Identify which cell holds the provided text, then report its (X, Y) central coordinate. 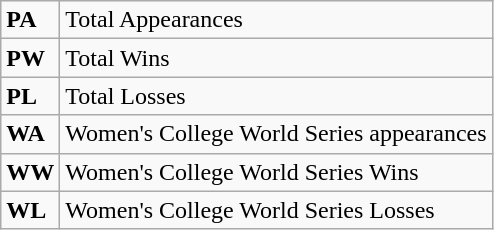
WA (30, 134)
Total Wins (276, 58)
WL (30, 210)
Women's College World Series Losses (276, 210)
WW (30, 172)
Women's College World Series Wins (276, 172)
Total Appearances (276, 20)
Total Losses (276, 96)
PA (30, 20)
Women's College World Series appearances (276, 134)
PL (30, 96)
PW (30, 58)
